Capture the cell that displays the provided text and extract its (x, y) central coordinate. 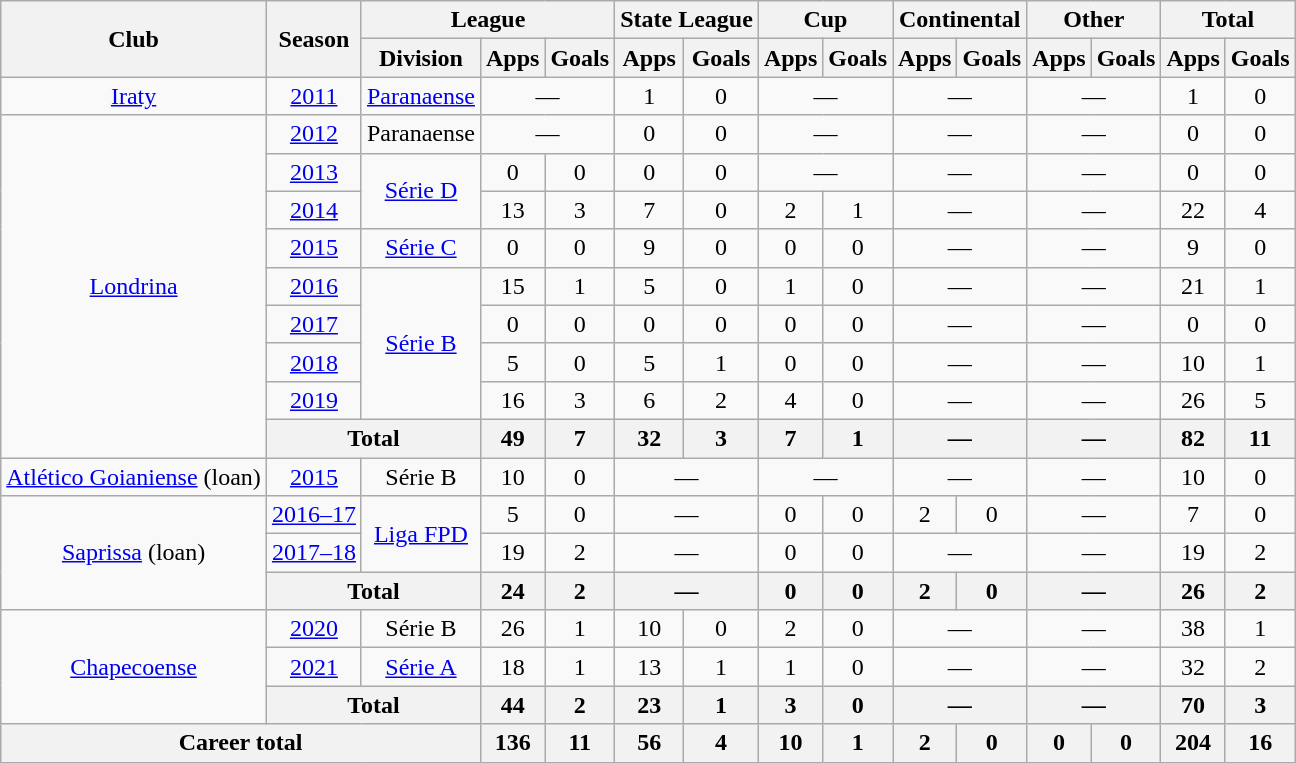
15 (512, 286)
70 (1193, 705)
6 (650, 400)
18 (512, 667)
Cup (825, 20)
2021 (314, 667)
Liga FPD (420, 534)
Club (134, 39)
Continental (960, 20)
21 (1193, 286)
2013 (314, 172)
2011 (314, 96)
24 (512, 591)
2018 (314, 362)
2014 (314, 210)
136 (512, 743)
Iraty (134, 96)
League (488, 20)
2017 (314, 324)
Saprissa (loan) (134, 553)
2016–17 (314, 515)
2012 (314, 134)
44 (512, 705)
Série A (420, 667)
49 (512, 438)
82 (1193, 438)
2019 (314, 400)
2017–18 (314, 553)
Career total (241, 743)
Season (314, 39)
Other (1094, 20)
56 (650, 743)
Londrina (134, 286)
23 (650, 705)
Série C (420, 248)
State League (687, 20)
204 (1193, 743)
2016 (314, 286)
38 (1193, 629)
22 (1193, 210)
2020 (314, 629)
Atlético Goianiense (loan) (134, 477)
Série D (420, 191)
Division (420, 58)
Chapecoense (134, 667)
